Find where the given text appears and provide that cell's center as (X, Y) coordinate. 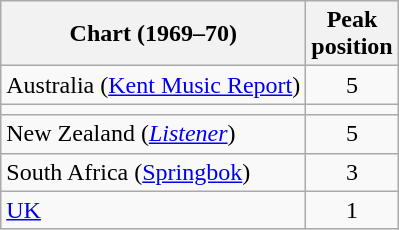
3 (352, 172)
New Zealand (Listener) (154, 134)
UK (154, 210)
Peakposition (352, 34)
South Africa (Springbok) (154, 172)
Chart (1969–70) (154, 34)
Australia (Kent Music Report) (154, 85)
1 (352, 210)
